Return the [X, Y] coordinate for the center point of the cell that contains the specified text.  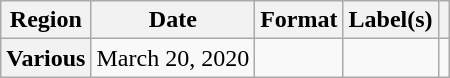
Label(s) [390, 20]
March 20, 2020 [173, 58]
Various [46, 58]
Date [173, 20]
Region [46, 20]
Format [299, 20]
